Pinpoint the cell where the given text exists, returning its [X, Y] midpoint coordinate. 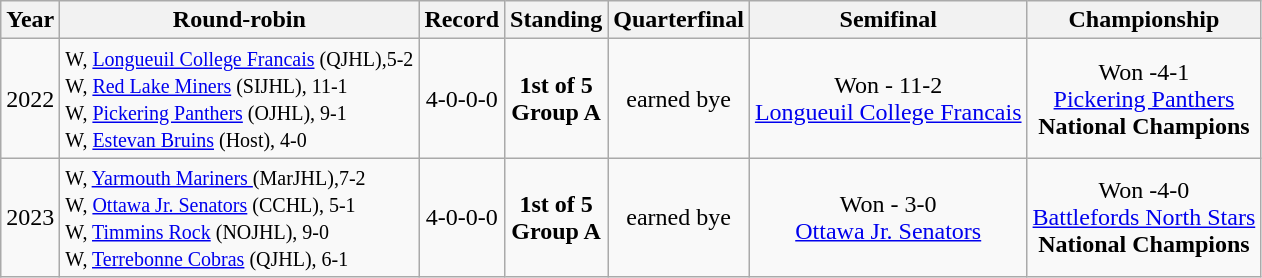
Championship [1144, 20]
Won -4-1Pickering PanthersNational Champions [1144, 98]
W, Yarmouth Mariners (MarJHL),7-2W, Ottawa Jr. Senators (CCHL), 5-1W, Timmins Rock (NOJHL), 9-0W, Terrebonne Cobras (QJHL), 6-1 [240, 218]
W, Longueuil College Francais (QJHL),5-2W, Red Lake Miners (SIJHL), 11-1W, Pickering Panthers (OJHL), 9-1W, Estevan Bruins (Host), 4-0 [240, 98]
Round-robin [240, 20]
Won - 3-0Ottawa Jr. Senators [888, 218]
2023 [30, 218]
Won -4-0Battlefords North StarsNational Champions [1144, 218]
Record [462, 20]
2022 [30, 98]
Quarterfinal [679, 20]
Semifinal [888, 20]
Year [30, 20]
Standing [556, 20]
Won - 11-2Longueuil College Francais [888, 98]
